For the text-containing cell, return its midpoint in (X, Y) coordinate format. 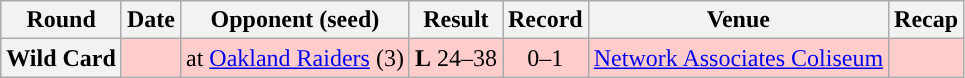
at Oakland Raiders (3) (294, 58)
Wild Card (62, 58)
Network Associates Coliseum (738, 58)
L 24–38 (456, 58)
Venue (738, 20)
Result (456, 20)
Date (150, 20)
Opponent (seed) (294, 20)
Recap (926, 20)
Round (62, 20)
0–1 (545, 58)
Record (545, 20)
